Scan for the cell matching the given text and deliver its [X, Y] coordinate at center. 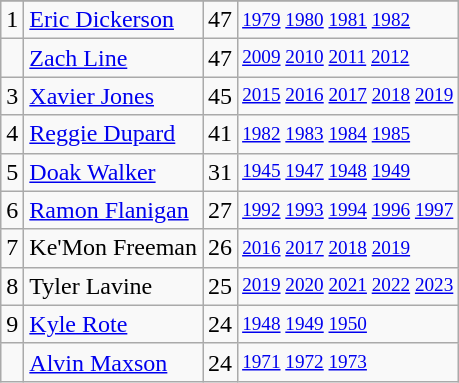
Tyler Lavine [114, 286]
4 [12, 134]
Eric Dickerson [114, 20]
1948 1949 1950 [348, 324]
3 [12, 96]
5 [12, 172]
2009 2010 2011 2012 [348, 58]
27 [220, 210]
2015 2016 2017 2018 2019 [348, 96]
1982 1983 1984 1985 [348, 134]
31 [220, 172]
2019 2020 2021 2022 2023 [348, 286]
6 [12, 210]
1979 1980 1981 1982 [348, 20]
1945 1947 1948 1949 [348, 172]
Reggie Dupard [114, 134]
Xavier Jones [114, 96]
41 [220, 134]
Zach Line [114, 58]
Kyle Rote [114, 324]
Doak Walker [114, 172]
25 [220, 286]
8 [12, 286]
1992 1993 1994 1996 1997 [348, 210]
26 [220, 248]
Ke'Mon Freeman [114, 248]
45 [220, 96]
Ramon Flanigan [114, 210]
1971 1972 1973 [348, 362]
9 [12, 324]
Alvin Maxson [114, 362]
2016 2017 2018 2019 [348, 248]
1 [12, 20]
7 [12, 248]
